Locate the cell with the specified text and output its [x, y] center coordinate. 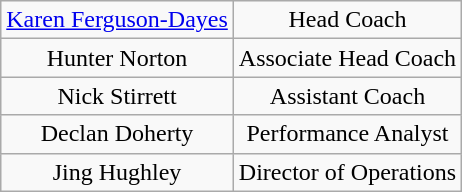
Director of Operations [347, 172]
Karen Ferguson-Dayes [118, 20]
Jing Hughley [118, 172]
Associate Head Coach [347, 58]
Performance Analyst [347, 134]
Assistant Coach [347, 96]
Nick Stirrett [118, 96]
Head Coach [347, 20]
Declan Doherty [118, 134]
Hunter Norton [118, 58]
